Identify which cell holds the provided text, then report its (x, y) central coordinate. 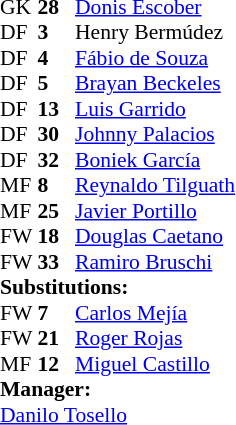
7 (57, 313)
Miguel Castillo (155, 364)
4 (57, 58)
3 (57, 33)
Carlos Mejía (155, 313)
Fábio de Souza (155, 58)
Manager: (118, 389)
Henry Bermúdez (155, 33)
Reynaldo Tilguath (155, 185)
Javier Portillo (155, 211)
30 (57, 135)
8 (57, 185)
21 (57, 339)
32 (57, 160)
18 (57, 237)
Boniek García (155, 160)
Douglas Caetano (155, 237)
Brayan Beckeles (155, 83)
12 (57, 364)
5 (57, 83)
33 (57, 262)
Ramiro Bruschi (155, 262)
Johnny Palacios (155, 135)
Substitutions: (118, 287)
25 (57, 211)
Luis Garrido (155, 109)
Roger Rojas (155, 339)
13 (57, 109)
